Determine the (x, y) coordinate at the center of the cell enclosing the given text.  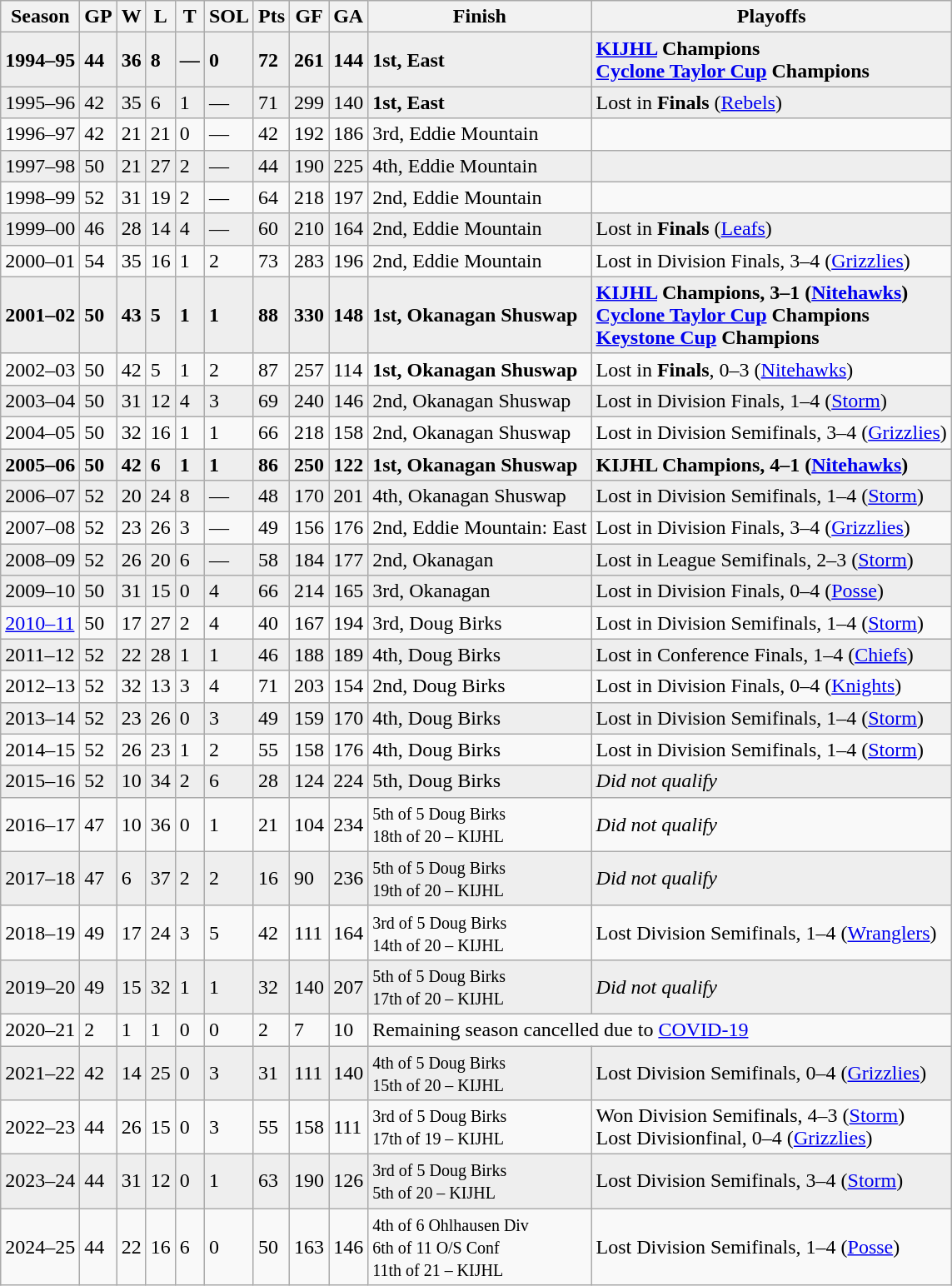
5th, Doug Birks (480, 781)
2024–25 (40, 1247)
19 (160, 197)
Lost Division Semifinals, 0–4 (Grizzlies) (771, 1073)
3rd of 5 Doug Birks14th of 20 – KIJHL (480, 933)
2019–20 (40, 986)
3rd, Okanagan (480, 591)
Playoffs (771, 17)
196 (348, 261)
207 (348, 986)
2011–12 (40, 655)
Pts (272, 17)
2010–11 (40, 623)
Lost in Conference Finals, 1–4 (Chiefs) (771, 655)
330 (310, 315)
2012–13 (40, 686)
167 (310, 623)
5th of 5 Doug Birks19th of 20 – KIJHL (480, 878)
72 (272, 60)
2nd, Okanagan (480, 560)
197 (348, 197)
48 (272, 496)
104 (310, 825)
37 (160, 878)
2005–06 (40, 464)
189 (348, 655)
234 (348, 825)
5th of 5 Doug Birks18th of 20 – KIJHL (480, 825)
2004–05 (40, 432)
1996–97 (40, 134)
159 (310, 718)
Lost in Division Finals, 1–4 (Storm) (771, 401)
KIJHL Champions, 3–1 (Nitehawks)Cyclone Taylor Cup ChampionsKeystone Cup Champions (771, 315)
73 (272, 261)
4th, Okanagan Shuswap (480, 496)
186 (348, 134)
Lost in Finals (Rebels) (771, 102)
Lost Division Semifinals, 1–4 (Posse) (771, 1247)
122 (348, 464)
225 (348, 166)
163 (310, 1247)
2000–01 (40, 261)
201 (348, 496)
Lost in Finals (Leafs) (771, 229)
Lost in Finals, 0–3 (Nitehawks) (771, 369)
2016–17 (40, 825)
214 (310, 591)
257 (310, 369)
2013–14 (40, 718)
3rd, Doug Birks (480, 623)
2001–02 (40, 315)
144 (348, 60)
GA (348, 17)
240 (310, 401)
184 (310, 560)
2006–07 (40, 496)
2008–09 (40, 560)
SOL (228, 17)
Season (40, 17)
63 (272, 1181)
3rd, Eddie Mountain (480, 134)
Won Division Semifinals, 4–3 (Storm)Lost Divisionfinal, 0–4 (Grizzlies) (771, 1128)
25 (160, 1073)
2020–21 (40, 1029)
90 (310, 878)
2023–24 (40, 1181)
124 (310, 781)
5th of 5 Doug Birks17th of 20 – KIJHL (480, 986)
299 (310, 102)
250 (310, 464)
3rd of 5 Doug Birks5th of 20 – KIJHL (480, 1181)
283 (310, 261)
88 (272, 315)
236 (348, 878)
Lost in League Semifinals, 2–3 (Storm) (771, 560)
2009–10 (40, 591)
54 (98, 261)
69 (272, 401)
188 (310, 655)
1999–00 (40, 229)
2021–22 (40, 1073)
7 (310, 1029)
GF (310, 17)
2nd, Eddie Mountain: East (480, 528)
2022–23 (40, 1128)
T (190, 17)
Lost in Division Finals, 0–4 (Knights) (771, 686)
3rd of 5 Doug Birks17th of 19 – KIJHL (480, 1128)
154 (348, 686)
Lost Division Semifinals, 3–4 (Storm) (771, 1181)
114 (348, 369)
Finish (480, 17)
1995–96 (40, 102)
203 (310, 686)
L (160, 17)
4th of 5 Doug Birks15th of 20 – KIJHL (480, 1073)
87 (272, 369)
13 (160, 686)
58 (272, 560)
2002–03 (40, 369)
1997–98 (40, 166)
2014–15 (40, 750)
2007–08 (40, 528)
Lost in Division Semifinals, 3–4 (Grizzlies) (771, 432)
165 (348, 591)
2nd, Doug Birks (480, 686)
1994–95 (40, 60)
1998–99 (40, 197)
GP (98, 17)
210 (310, 229)
Lost Division Semifinals, 1–4 (Wranglers) (771, 933)
64 (272, 197)
4th, Eddie Mountain (480, 166)
60 (272, 229)
2015–16 (40, 781)
Remaining season cancelled due to COVID-19 (660, 1029)
4th of 6 Ohlhausen Div6th of 11 O/S Conf11th of 21 – KIJHL (480, 1247)
40 (272, 623)
W (132, 17)
126 (348, 1181)
192 (310, 134)
KIJHL Champions, 4–1 (Nitehawks) (771, 464)
Lost in Division Finals, 0–4 (Posse) (771, 591)
177 (348, 560)
34 (160, 781)
86 (272, 464)
2018–19 (40, 933)
KIJHL ChampionsCyclone Taylor Cup Champions (771, 60)
148 (348, 315)
261 (310, 60)
224 (348, 781)
156 (310, 528)
43 (132, 315)
2017–18 (40, 878)
2003–04 (40, 401)
194 (348, 623)
